Identify which cell holds the provided text, then report its [X, Y] central coordinate. 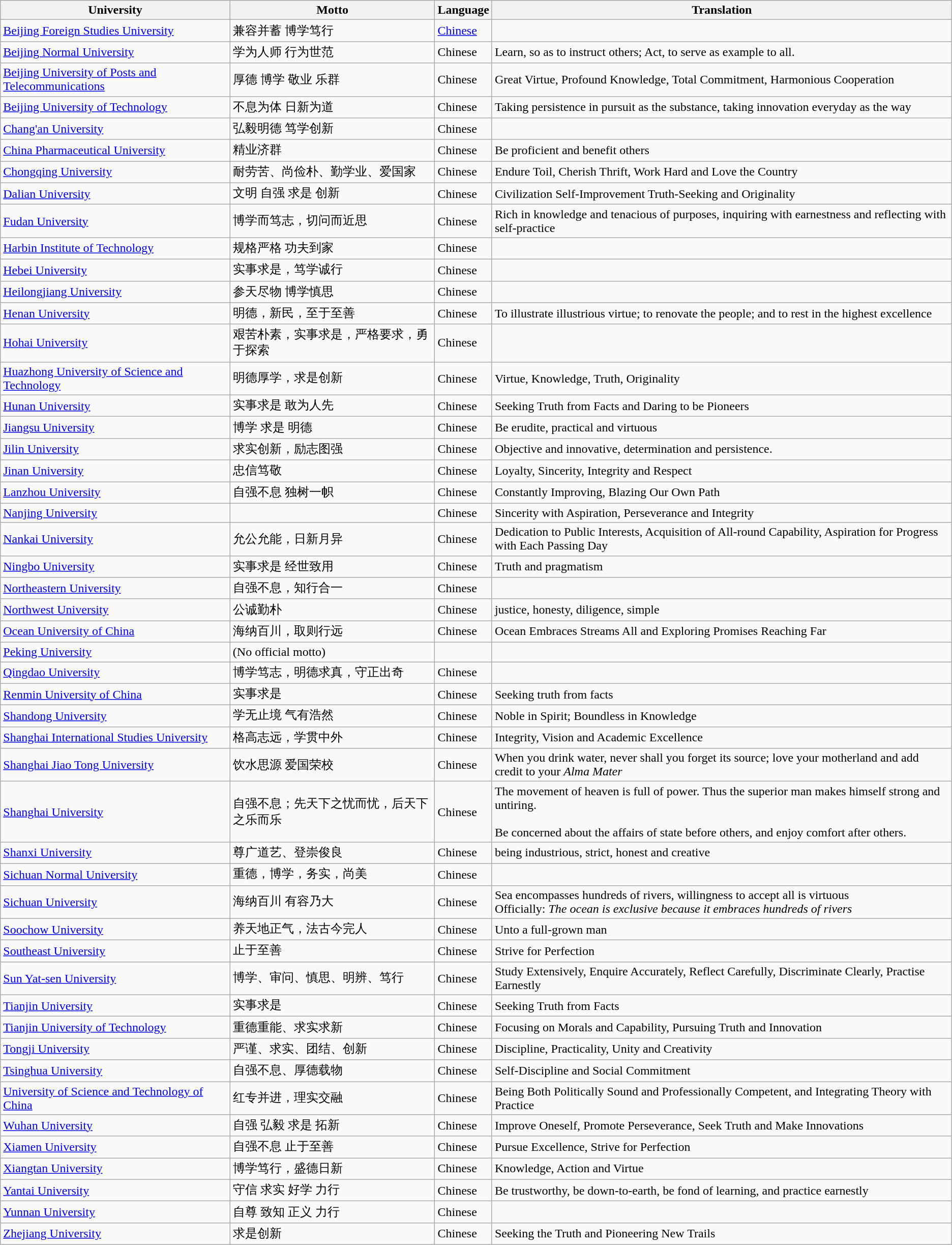
Constantly Improving, Blazing Our Own Path [722, 493]
Seeking truth from facts [722, 694]
明德厚学，求是创新 [333, 379]
Strive for Perfection [722, 951]
Translation [722, 10]
Lanzhou University [115, 493]
Noble in Spirit; Boundless in Knowledge [722, 716]
Endure Toil, Cherish Thrift, Work Hard and Love the Country [722, 172]
Shanghai International Studies University [115, 738]
Sichuan Normal University [115, 874]
博学笃志，明德求真，守正出奇 [333, 673]
博学 求是 明德 [333, 427]
Taking persistence in pursuit as the substance, taking innovation everyday as the way [722, 107]
耐劳苦、尚俭朴、勤学业、爱国家 [333, 172]
Language [463, 10]
博学而笃志，切问而近思 [333, 221]
Shanghai Jiao Tong University [115, 765]
守信 求实 好学 力行 [333, 1191]
不息为体 日新为道 [333, 107]
Soochow University [115, 929]
Being Both Politically Sound and Professionally Competent, and Integrating Theory with Practice [722, 1098]
Self-Discipline and Social Commitment [722, 1070]
Improve Oneself, Promote Perseverance, Seek Truth and Make Innovations [722, 1125]
自尊 致知 正义 力行 [333, 1212]
Rich in knowledge and tenacious of purposes, inquiring with earnestness and reflecting with self-practice [722, 221]
学无止境 气有浩然 [333, 716]
实事求是 敢为人先 [333, 406]
博学、审问、慎思、明辨、笃行 [333, 978]
Hohai University [115, 343]
Shanxi University [115, 853]
Beijing Foreign Studies University [115, 31]
Yantai University [115, 1191]
学为人师 行为世范 [333, 52]
Unto a full-grown man [722, 929]
Southeast University [115, 951]
Ningbo University [115, 567]
Be erudite, practical and virtuous [722, 427]
Beijing University of Technology [115, 107]
Heilongjiang University [115, 292]
自强不息，知行合一 [333, 588]
Learn, so as to instruct others; Act, to serve as example to all. [722, 52]
Truth and pragmatism [722, 567]
养天地正气，法古今完人 [333, 929]
Beijing University of Posts and Telecommunications [115, 79]
文明 自强 求是 创新 [333, 193]
Tianjin University of Technology [115, 1028]
参天尽物 博学慎思 [333, 292]
Tongji University [115, 1049]
Harbin Institute of Technology [115, 248]
Jinan University [115, 471]
Ocean University of China [115, 632]
严谨、求实、团结、创新 [333, 1049]
Virtue, Knowledge, Truth, Originality [722, 379]
Great Virtue, Profound Knowledge, Total Commitment, Harmonious Cooperation [722, 79]
Focusing on Morals and Capability, Pursuing Truth and Innovation [722, 1028]
Seeking Truth from Facts and Daring to be Pioneers [722, 406]
University [115, 10]
Beijing Normal University [115, 52]
Loyalty, Sincerity, Integrity and Respect [722, 471]
Xiamen University [115, 1147]
justice, honesty, diligence, simple [722, 610]
Dedication to Public Interests, Acquisition of All-round Capability, Aspiration for Progress with Each Passing Day [722, 539]
Qingdao University [115, 673]
海纳百川 有容乃大 [333, 902]
实事求是 经世致用 [333, 567]
格高志远，学贯中外 [333, 738]
海纳百川，取则行远 [333, 632]
Tsinghua University [115, 1070]
Sichuan University [115, 902]
Chongqing University [115, 172]
求实创新，励志图强 [333, 449]
兼容并蓄 博学笃行 [333, 31]
实事求是，笃学诚行 [333, 270]
Chang'an University [115, 129]
忠信笃敬 [333, 471]
Objective and innovative, determination and persistence. [722, 449]
厚德 博学 敬业 乐群 [333, 79]
Jiangsu University [115, 427]
规格严格 功夫到家 [333, 248]
When you drink water, never shall you forget its source; love your motherland and add credit to your Alma Mater [722, 765]
University of Science and Technology of China [115, 1098]
明德，新民，至于至善 [333, 313]
自强不息 止于至善 [333, 1147]
Zhejiang University [115, 1233]
Pursue Excellence, Strive for Perfection [722, 1147]
饮水思源 爱国荣校 [333, 765]
Sincerity with Aspiration, Perseverance and Integrity [722, 513]
(No official motto) [333, 652]
自强不息、厚德载物 [333, 1070]
Huazhong University of Science and Technology [115, 379]
Fudan University [115, 221]
Nanjing University [115, 513]
Seeking the Truth and Pioneering New Trails [722, 1233]
Northwest University [115, 610]
Hunan University [115, 406]
允公允能，日新月异 [333, 539]
Northeastern University [115, 588]
Sea encompasses hundreds of rivers, willingness to accept all is virtuous Officially: The ocean is exclusive because it embraces hundreds of rivers [722, 902]
Tianjin University [115, 1005]
艰苦朴素，实事求是，严格要求，勇于探索 [333, 343]
公诚勤朴 [333, 610]
Yunnan University [115, 1212]
Shandong University [115, 716]
Hebei University [115, 270]
博学笃行，盛德日新 [333, 1169]
Be proficient and benefit others [722, 151]
自强不息 独树一帜 [333, 493]
Civilization Self-Improvement Truth-Seeking and Originality [722, 193]
自强不息；先天下之忧而忧，后天下之乐而乐 [333, 812]
精业济群 [333, 151]
Henan University [115, 313]
Discipline, Practicality, Unity and Creativity [722, 1049]
Be trustworthy, be down-to-earth, be fond of learning, and practice earnestly [722, 1191]
Integrity, Vision and Academic Excellence [722, 738]
自强 弘毅 求是 拓新 [333, 1125]
重德，博学，务实，尚美 [333, 874]
To illustrate illustrious virtue; to renovate the people; and to rest in the highest excellence [722, 313]
Sun Yat-sen University [115, 978]
求是创新 [333, 1233]
Wuhan University [115, 1125]
Shanghai University [115, 812]
Knowledge, Action and Virtue [722, 1169]
Peking University [115, 652]
Nankai University [115, 539]
Jilin University [115, 449]
China Pharmaceutical University [115, 151]
Renmin University of China [115, 694]
重德重能、求实求新 [333, 1028]
Seeking Truth from Facts [722, 1005]
Xiangtan University [115, 1169]
红专并进，理实交融 [333, 1098]
尊广道艺、登崇俊良 [333, 853]
being industrious, strict, honest and creative [722, 853]
Dalian University [115, 193]
Study Extensively, Enquire Accurately, Reflect Carefully, Discriminate Clearly, Practise Earnestly [722, 978]
弘毅明德 笃学创新 [333, 129]
止于至善 [333, 951]
Motto [333, 10]
Ocean Embraces Streams All and Exploring Promises Reaching Far [722, 632]
